Provide the [x, y] coordinate of the cell's center where the given text is located.  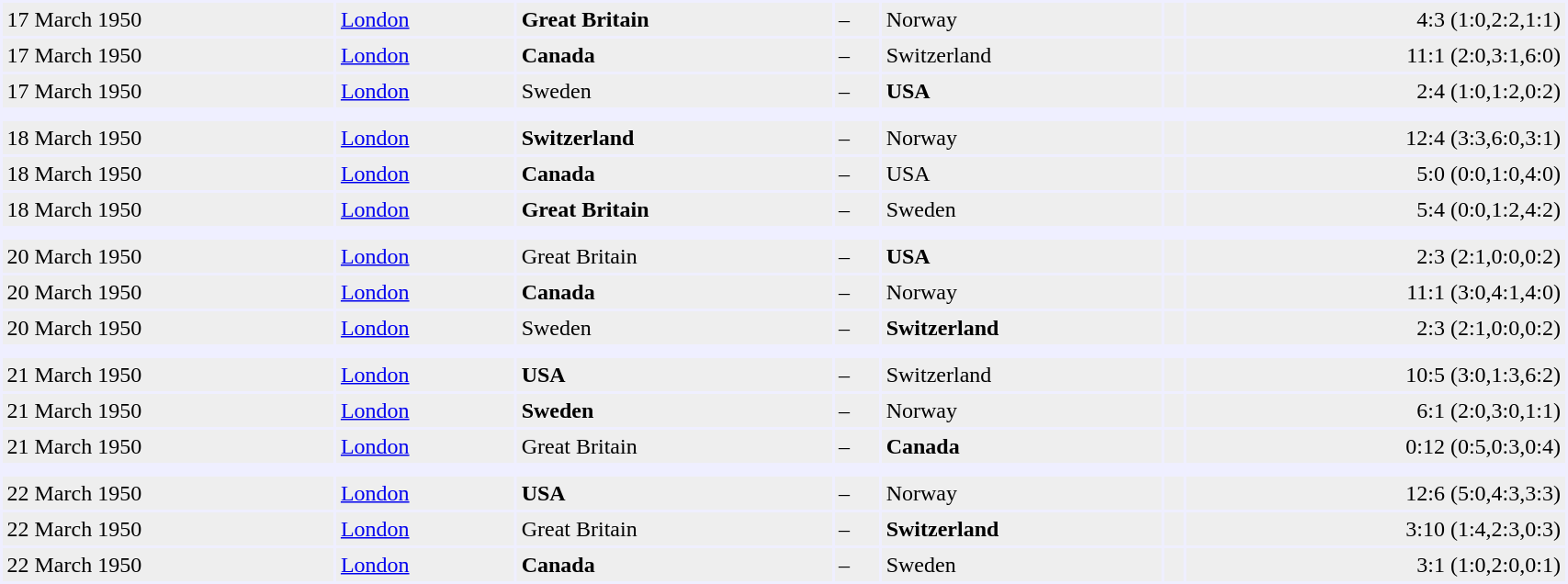
0:12 (0:5,0:3,0:4) [1376, 446]
11:1 (3:0,4:1,4:0) [1376, 292]
5:4 (0:0,1:2,4:2) [1376, 209]
11:1 (2:0,3:1,6:0) [1376, 55]
3:10 (1:4,2:3,0:3) [1376, 529]
10:5 (3:0,1:3,6:2) [1376, 375]
5:0 (0:0,1:0,4:0) [1376, 174]
3:1 (1:0,2:0,0:1) [1376, 565]
12:4 (3:3,6:0,3:1) [1376, 138]
4:3 (1:0,2:2,1:1) [1376, 19]
6:1 (2:0,3:0,1:1) [1376, 410]
12:6 (5:0,4:3,3:3) [1376, 493]
2:4 (1:0,1:2,0:2) [1376, 91]
